Detect which cell encompasses the target text, then output its [x, y] center coordinate. 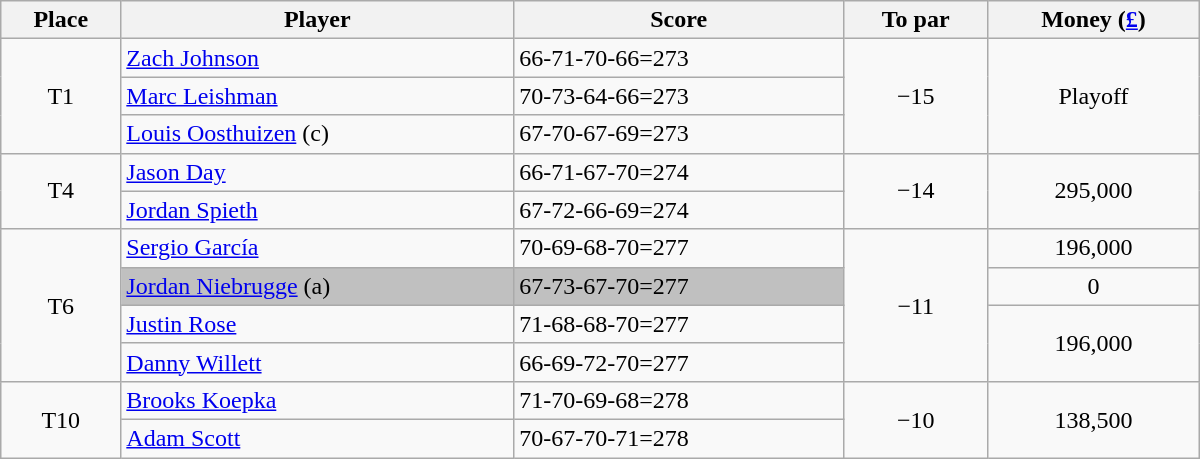
−10 [916, 419]
71-70-69-68=278 [679, 400]
Sergio García [318, 248]
66-71-70-66=273 [679, 58]
T6 [61, 305]
70-69-68-70=277 [679, 248]
66-69-72-70=277 [679, 362]
Jason Day [318, 172]
Brooks Koepka [318, 400]
Player [318, 20]
T10 [61, 419]
70-73-64-66=273 [679, 96]
Justin Rose [318, 324]
67-70-67-69=273 [679, 134]
0 [1094, 286]
Place [61, 20]
Louis Oosthuizen (c) [318, 134]
Score [679, 20]
Marc Leishman [318, 96]
−14 [916, 191]
71-68-68-70=277 [679, 324]
T4 [61, 191]
−15 [916, 96]
Money (£) [1094, 20]
To par [916, 20]
66-71-67-70=274 [679, 172]
67-73-67-70=277 [679, 286]
295,000 [1094, 191]
70-67-70-71=278 [679, 438]
Adam Scott [318, 438]
Zach Johnson [318, 58]
Jordan Spieth [318, 210]
Playoff [1094, 96]
67-72-66-69=274 [679, 210]
Danny Willett [318, 362]
T1 [61, 96]
138,500 [1094, 419]
−11 [916, 305]
Jordan Niebrugge (a) [318, 286]
